For the text-containing cell, return its midpoint in [X, Y] coordinate format. 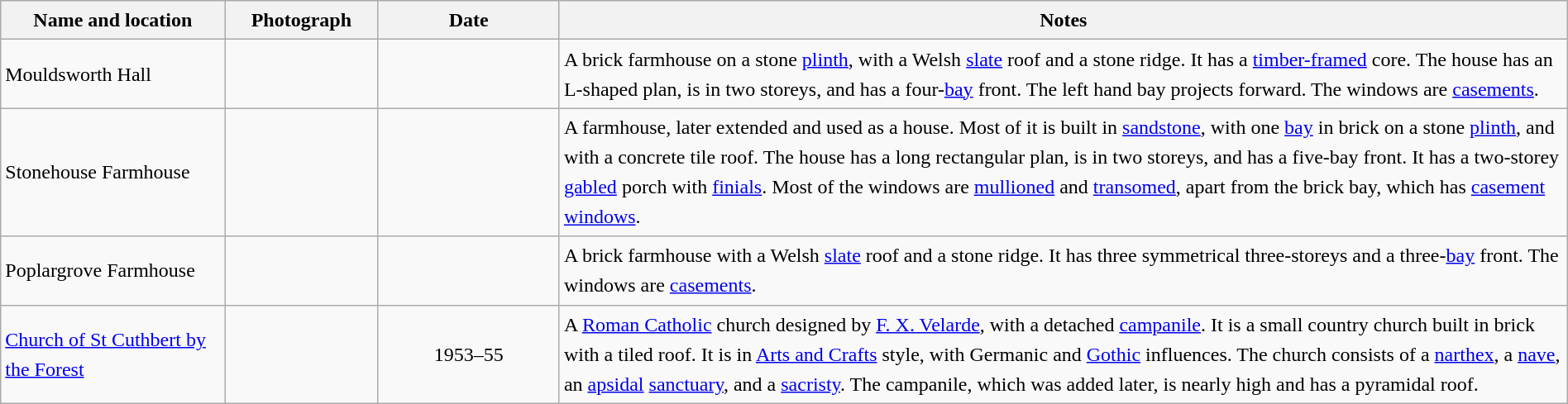
Poplargrove Farmhouse [112, 271]
Notes [1064, 20]
1953–55 [468, 354]
Photograph [301, 20]
A brick farmhouse with a Welsh slate roof and a stone ridge. It has three symmetrical three-storeys and a three-bay front. The windows are casements. [1064, 271]
Mouldsworth Hall [112, 74]
Name and location [112, 20]
Stonehouse Farmhouse [112, 172]
Church of St Cuthbert by the Forest [112, 354]
Date [468, 20]
